Pinpoint the cell where the given text exists, returning its [x, y] midpoint coordinate. 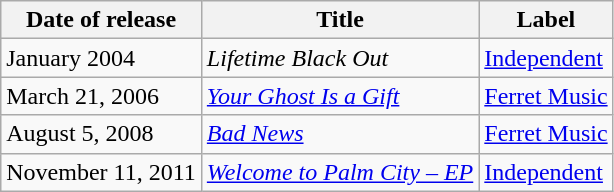
Bad News [340, 134]
Your Ghost Is a Gift [340, 96]
Lifetime Black Out [340, 58]
March 21, 2006 [102, 96]
Label [546, 20]
Welcome to Palm City – EP [340, 172]
August 5, 2008 [102, 134]
January 2004 [102, 58]
Title [340, 20]
Date of release [102, 20]
November 11, 2011 [102, 172]
